For the text-containing cell, return its midpoint in [X, Y] coordinate format. 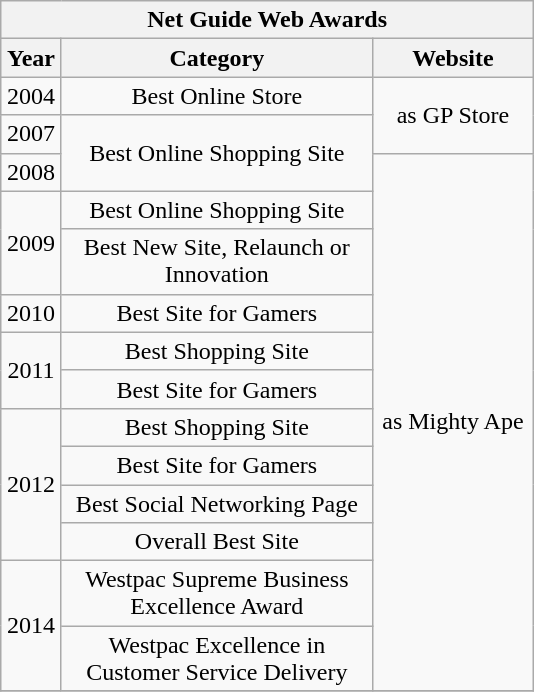
Best Online Store [216, 96]
Overall Best Site [216, 542]
2010 [32, 313]
Net Guide Web Awards [268, 20]
2004 [32, 96]
Website [452, 58]
Category [216, 58]
as GP Store [452, 115]
2014 [32, 626]
Westpac Supreme Business Excellence Award [216, 594]
2011 [32, 370]
Best Social Networking Page [216, 503]
Best New Site, Relaunch or Innovation [216, 262]
Year [32, 58]
2009 [32, 242]
Westpac Excellence in Customer Service Delivery [216, 658]
as Mighty Ape [452, 422]
2012 [32, 484]
2008 [32, 172]
2007 [32, 134]
